Return the (x, y) coordinate for the center point of the cell that contains the specified text.  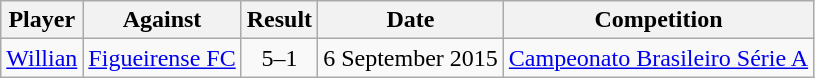
Date (411, 20)
5–1 (279, 58)
6 September 2015 (411, 58)
Player (42, 20)
Against (162, 20)
Competition (658, 20)
Campeonato Brasileiro Série A (658, 58)
Willian (42, 58)
Result (279, 20)
Figueirense FC (162, 58)
